Identify which cell holds the provided text, then report its [X, Y] central coordinate. 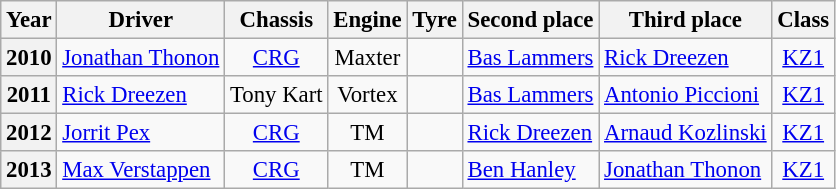
Third place [686, 20]
Driver [141, 20]
Maxter [368, 58]
Chassis [276, 20]
2013 [29, 170]
2012 [29, 133]
Tyre [434, 20]
Second place [530, 20]
2011 [29, 95]
Vortex [368, 95]
2010 [29, 58]
Arnaud Kozlinski [686, 133]
Jorrit Pex [141, 133]
Antonio Piccioni [686, 95]
Year [29, 20]
Ben Hanley [530, 170]
Tony Kart [276, 95]
Engine [368, 20]
Class [804, 20]
Max Verstappen [141, 170]
